Provide the (x, y) coordinate of the cell's center where the given text is located.  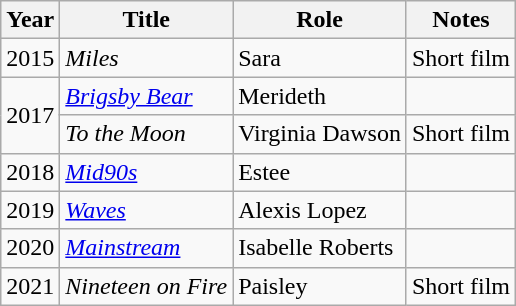
2017 (30, 115)
2015 (30, 58)
Sara (320, 58)
To the Moon (146, 134)
2018 (30, 172)
2019 (30, 210)
Brigsby Bear (146, 96)
Role (320, 20)
Paisley (320, 286)
Nineteen on Fire (146, 286)
Miles (146, 58)
Notes (460, 20)
Virginia Dawson (320, 134)
Isabelle Roberts (320, 248)
Merideth (320, 96)
Waves (146, 210)
Mainstream (146, 248)
Year (30, 20)
2021 (30, 286)
2020 (30, 248)
Estee (320, 172)
Mid90s (146, 172)
Alexis Lopez (320, 210)
Title (146, 20)
